Detect which cell encompasses the target text, then output its (x, y) center coordinate. 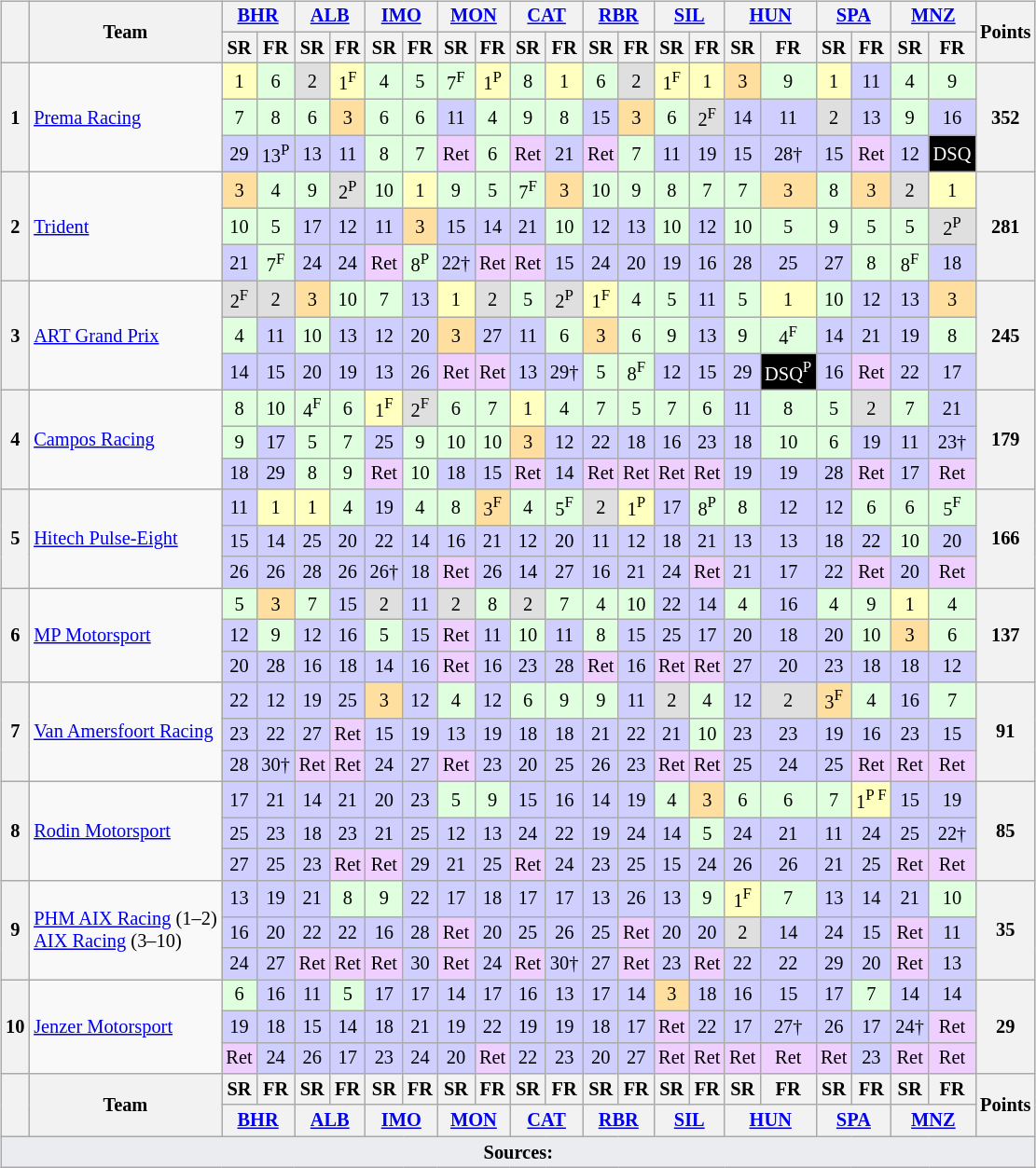
Campos Racing (125, 440)
Prema Racing (125, 117)
Rodin Motorsport (125, 831)
DSQ (952, 155)
85 (1005, 831)
Sources: (518, 1152)
29† (564, 373)
352 (1005, 117)
26† (384, 572)
1P F (871, 800)
35 (1005, 930)
PHM AIX Racing (1–2) AIX Racing (3–10) (125, 930)
27† (788, 1026)
30 (420, 964)
13P (275, 155)
23† (952, 442)
MP Motorsport (125, 636)
179 (1005, 440)
Jenzer Motorsport (125, 1027)
ART Grand Prix (125, 336)
281 (1005, 227)
Van Amersfoort Racing (125, 732)
24† (910, 1026)
245 (1005, 336)
Hitech Pulse-Eight (125, 539)
DSQP (788, 373)
137 (1005, 636)
91 (1005, 732)
28† (788, 155)
166 (1005, 539)
Trident (125, 227)
